Detect which cell encompasses the target text, then output its [x, y] center coordinate. 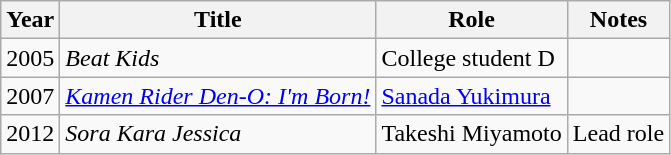
Beat Kids [218, 58]
Sora Kara Jessica [218, 134]
Takeshi Miyamoto [472, 134]
Role [472, 20]
2012 [30, 134]
Lead role [618, 134]
2007 [30, 96]
Kamen Rider Den-O: I'm Born! [218, 96]
2005 [30, 58]
Title [218, 20]
College student D [472, 58]
Notes [618, 20]
Sanada Yukimura [472, 96]
Year [30, 20]
